From the cell containing the given text, extract its center point as [x, y] coordinate. 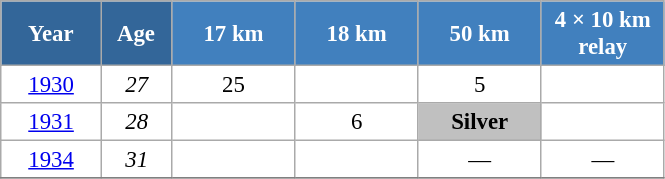
25 [234, 85]
27 [136, 85]
1930 [52, 85]
Silver [480, 122]
18 km [356, 34]
1931 [52, 122]
4 × 10 km relay [602, 34]
17 km [234, 34]
50 km [480, 34]
Age [136, 34]
1934 [52, 160]
31 [136, 160]
28 [136, 122]
6 [356, 122]
Year [52, 34]
5 [480, 85]
